Search for the cell housing the specified text and yield its [X, Y] center coordinate. 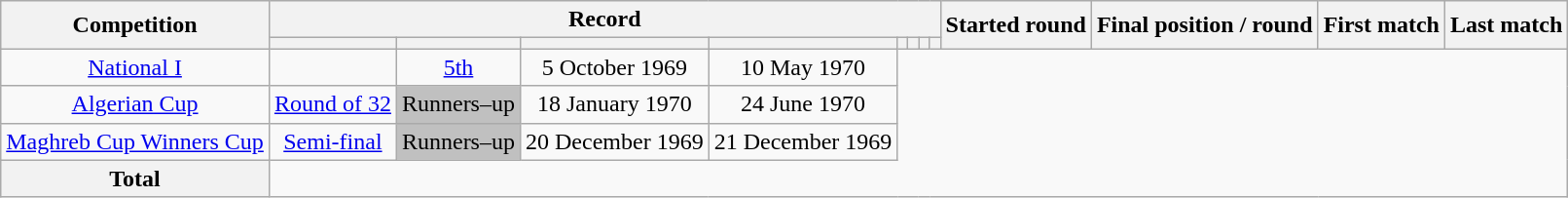
First match [1381, 25]
Started round [1016, 25]
18 January 1970 [614, 104]
Algerian Cup [135, 104]
National I [135, 67]
Record [604, 20]
24 June 1970 [803, 104]
Final position / round [1205, 25]
Competition [135, 25]
Round of 32 [333, 104]
Last match [1506, 25]
5th [457, 67]
10 May 1970 [803, 67]
Total [135, 178]
5 October 1969 [614, 67]
21 December 1969 [803, 141]
Semi-final [333, 141]
Maghreb Cup Winners Cup [135, 141]
20 December 1969 [614, 141]
